Search for the cell housing the specified text and yield its (X, Y) center coordinate. 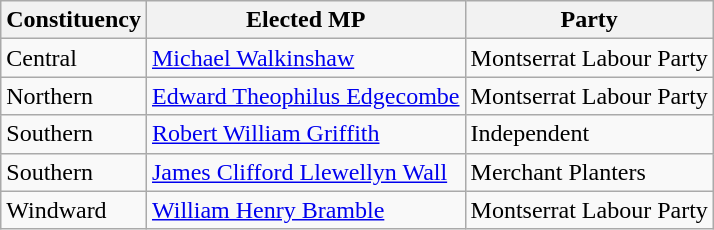
William Henry Bramble (306, 210)
Central (74, 58)
Merchant Planters (589, 172)
Edward Theophilus Edgecombe (306, 96)
Party (589, 20)
Michael Walkinshaw (306, 58)
Windward (74, 210)
Independent (589, 134)
Constituency (74, 20)
James Clifford Llewellyn Wall (306, 172)
Northern (74, 96)
Elected MP (306, 20)
Robert William Griffith (306, 134)
